Determine the (X, Y) coordinate at the center of the cell enclosing the given text.  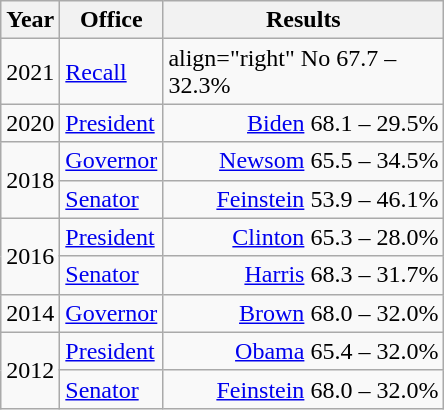
Feinstein 53.9 – 46.1% (304, 199)
Feinstein 68.0 – 32.0% (304, 389)
2012 (30, 370)
2018 (30, 180)
2014 (30, 313)
Recall (112, 72)
Harris 68.3 – 31.7% (304, 275)
Brown 68.0 – 32.0% (304, 313)
Newsom 65.5 – 34.5% (304, 161)
Office (112, 20)
2021 (30, 72)
Results (304, 20)
2020 (30, 123)
align="right" No 67.7 – 32.3% (304, 72)
2016 (30, 256)
Obama 65.4 – 32.0% (304, 351)
Biden 68.1 – 29.5% (304, 123)
Clinton 65.3 – 28.0% (304, 237)
Year (30, 20)
